Search for the cell housing the specified text and yield its [x, y] center coordinate. 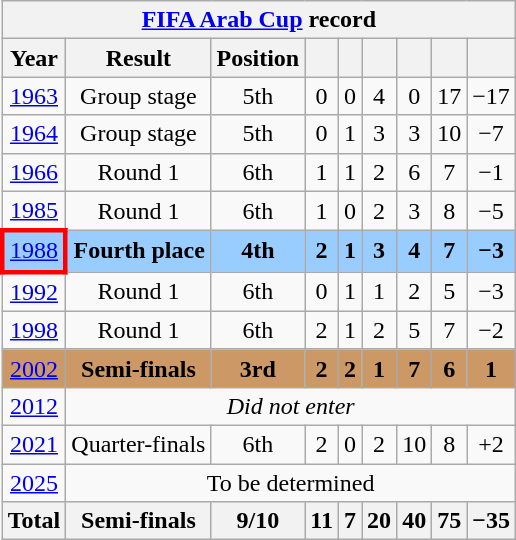
Year [34, 58]
40 [414, 521]
To be determined [291, 483]
Result [138, 58]
Position [258, 58]
1985 [34, 211]
−17 [492, 96]
−7 [492, 134]
Quarter-finals [138, 444]
3rd [258, 368]
17 [450, 96]
2012 [34, 406]
1988 [34, 252]
1998 [34, 330]
−5 [492, 211]
4th [258, 252]
Did not enter [291, 406]
2025 [34, 483]
2002 [34, 368]
+2 [492, 444]
−35 [492, 521]
−2 [492, 330]
75 [450, 521]
1964 [34, 134]
1966 [34, 172]
9/10 [258, 521]
Fourth place [138, 252]
11 [322, 521]
2021 [34, 444]
1992 [34, 292]
20 [380, 521]
1963 [34, 96]
Total [34, 521]
FIFA Arab Cup record [258, 20]
−1 [492, 172]
